Return the (x, y) coordinate for the center point of the cell that contains the specified text.  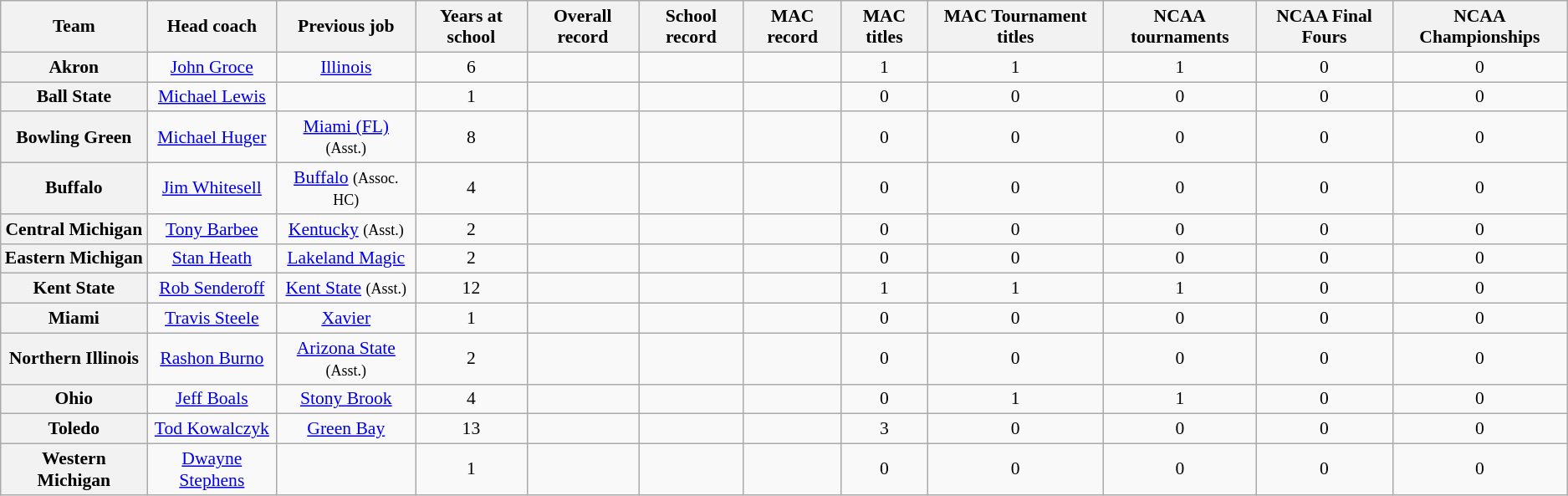
Dwayne Stephens (212, 470)
Stony Brook (346, 399)
Ohio (74, 399)
Rob Senderoff (212, 289)
MAC record (793, 27)
Michael Lewis (212, 97)
NCAA Championships (1480, 27)
Toledo (74, 429)
Stan Heath (212, 258)
School record (691, 27)
Green Bay (346, 429)
Eastern Michigan (74, 258)
Michael Huger (212, 137)
Arizona State (Asst.) (346, 358)
NCAA tournaments (1180, 27)
Head coach (212, 27)
Team (74, 27)
Buffalo (Assoc. HC) (346, 189)
Buffalo (74, 189)
Illinois (346, 67)
Akron (74, 67)
Tony Barbee (212, 229)
Years at school (472, 27)
3 (884, 429)
Xavier (346, 319)
Jim Whitesell (212, 189)
MAC titles (884, 27)
Western Michigan (74, 470)
Central Michigan (74, 229)
Lakeland Magic (346, 258)
Kentucky (Asst.) (346, 229)
Miami (74, 319)
Miami (FL) (Asst.) (346, 137)
Kent State (Asst.) (346, 289)
Tod Kowalczyk (212, 429)
13 (472, 429)
6 (472, 67)
Ball State (74, 97)
8 (472, 137)
12 (472, 289)
John Groce (212, 67)
Previous job (346, 27)
NCAA Final Fours (1325, 27)
Kent State (74, 289)
MAC Tournament titles (1015, 27)
Jeff Boals (212, 399)
Rashon Burno (212, 358)
Northern Illinois (74, 358)
Bowling Green (74, 137)
Overall record (583, 27)
Travis Steele (212, 319)
